Search for the cell housing the specified text and yield its (x, y) center coordinate. 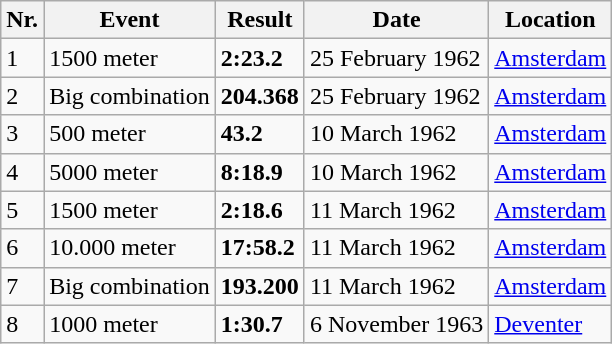
7 (22, 286)
Nr. (22, 20)
2 (22, 96)
4 (22, 172)
3 (22, 134)
500 meter (130, 134)
Date (396, 20)
10.000 meter (130, 248)
17:58.2 (260, 248)
1000 meter (130, 324)
Deventer (550, 324)
193.200 (260, 286)
Event (130, 20)
Result (260, 20)
5000 meter (130, 172)
43.2 (260, 134)
6 November 1963 (396, 324)
5 (22, 210)
1 (22, 58)
Location (550, 20)
204.368 (260, 96)
8 (22, 324)
2:18.6 (260, 210)
2:23.2 (260, 58)
8:18.9 (260, 172)
1:30.7 (260, 324)
6 (22, 248)
